Search for the cell housing the specified text and yield its [X, Y] center coordinate. 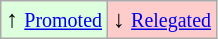
↓ Relegated [162, 20]
↑ Promoted [54, 20]
